Pinpoint the cell where the given text exists, returning its [x, y] midpoint coordinate. 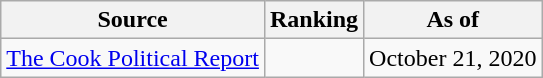
Source [133, 20]
As of [453, 20]
Ranking [314, 20]
The Cook Political Report [133, 58]
October 21, 2020 [453, 58]
